Extract the [X, Y] coordinate from the center of the cell holding the provided text.  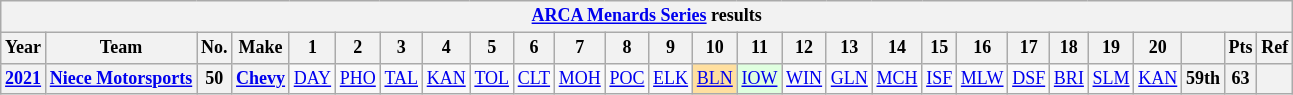
WIN [804, 78]
1 [312, 48]
19 [1111, 48]
DAY [312, 78]
Niece Motorsports [120, 78]
TOL [492, 78]
6 [534, 48]
59th [1204, 78]
Team [120, 48]
12 [804, 48]
Chevy [261, 78]
5 [492, 48]
PHO [358, 78]
14 [897, 48]
Year [24, 48]
9 [671, 48]
Make [261, 48]
Ref [1275, 48]
Pts [1240, 48]
13 [849, 48]
7 [580, 48]
20 [1158, 48]
POC [627, 78]
50 [214, 78]
2021 [24, 78]
3 [401, 48]
MCH [897, 78]
ARCA Menards Series results [647, 16]
SLM [1111, 78]
15 [940, 48]
17 [1029, 48]
16 [982, 48]
BRI [1070, 78]
No. [214, 48]
DSF [1029, 78]
IOW [760, 78]
MLW [982, 78]
TAL [401, 78]
11 [760, 48]
BLN [714, 78]
2 [358, 48]
18 [1070, 48]
63 [1240, 78]
GLN [849, 78]
4 [446, 48]
10 [714, 48]
CLT [534, 78]
ELK [671, 78]
ISF [940, 78]
MOH [580, 78]
8 [627, 48]
